Extract the [x, y] coordinate from the center of the cell holding the provided text.  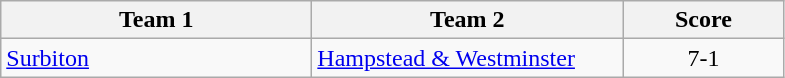
Surbiton [156, 58]
7-1 [704, 58]
Team 1 [156, 20]
Team 2 [468, 20]
Hampstead & Westminster [468, 58]
Score [704, 20]
